Output the (x, y) coordinate of the center of the cell containing the given text.  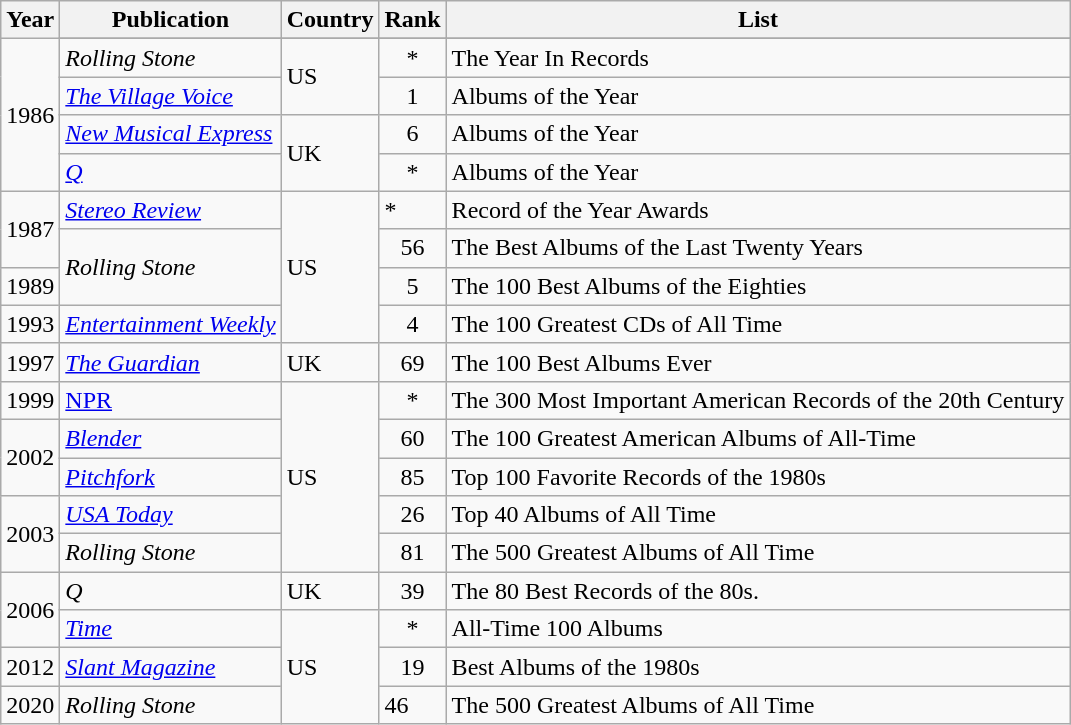
Record of the Year Awards (758, 210)
1997 (30, 362)
1999 (30, 400)
1993 (30, 324)
Stereo Review (170, 210)
56 (412, 248)
The Year In Records (758, 58)
5 (412, 286)
Publication (170, 20)
Pitchfork (170, 477)
2002 (30, 457)
Entertainment Weekly (170, 324)
Slant Magazine (170, 667)
The 80 Best Records of the 80s. (758, 591)
81 (412, 553)
69 (412, 362)
Best Albums of the 1980s (758, 667)
Rank (412, 20)
2006 (30, 610)
1 (412, 96)
USA Today (170, 515)
6 (412, 134)
2012 (30, 667)
NPR (170, 400)
1989 (30, 286)
Time (170, 629)
4 (412, 324)
The 300 Most Important American Records of the 20th Century (758, 400)
The 100 Best Albums of the Eighties (758, 286)
19 (412, 667)
All-Time 100 Albums (758, 629)
The Village Voice (170, 96)
26 (412, 515)
Blender (170, 438)
1986 (30, 115)
The 100 Greatest American Albums of All-Time (758, 438)
2003 (30, 534)
The Guardian (170, 362)
The 100 Greatest CDs of All Time (758, 324)
1987 (30, 229)
2020 (30, 705)
Year (30, 20)
Top 100 Favorite Records of the 1980s (758, 477)
New Musical Express (170, 134)
39 (412, 591)
60 (412, 438)
List (758, 20)
85 (412, 477)
The 100 Best Albums Ever (758, 362)
Top 40 Albums of All Time (758, 515)
46 (412, 705)
The Best Albums of the Last Twenty Years (758, 248)
Country (330, 20)
